For the text-containing cell, return its midpoint in (x, y) coordinate format. 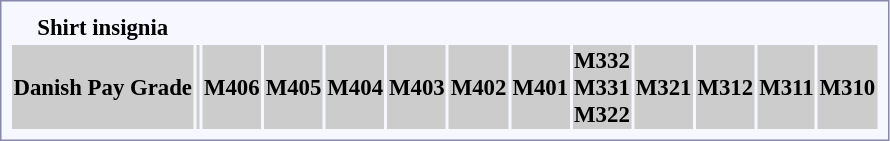
Shirt insignia (102, 27)
M312 (726, 87)
M321 (664, 87)
M403 (418, 87)
M310 (848, 87)
M404 (356, 87)
M405 (294, 87)
Danish Pay Grade (102, 87)
M402 (478, 87)
M401 (540, 87)
M332M331M322 (602, 87)
M311 (786, 87)
M406 (232, 87)
